Extract the (X, Y) coordinate from the center of the cell holding the provided text.  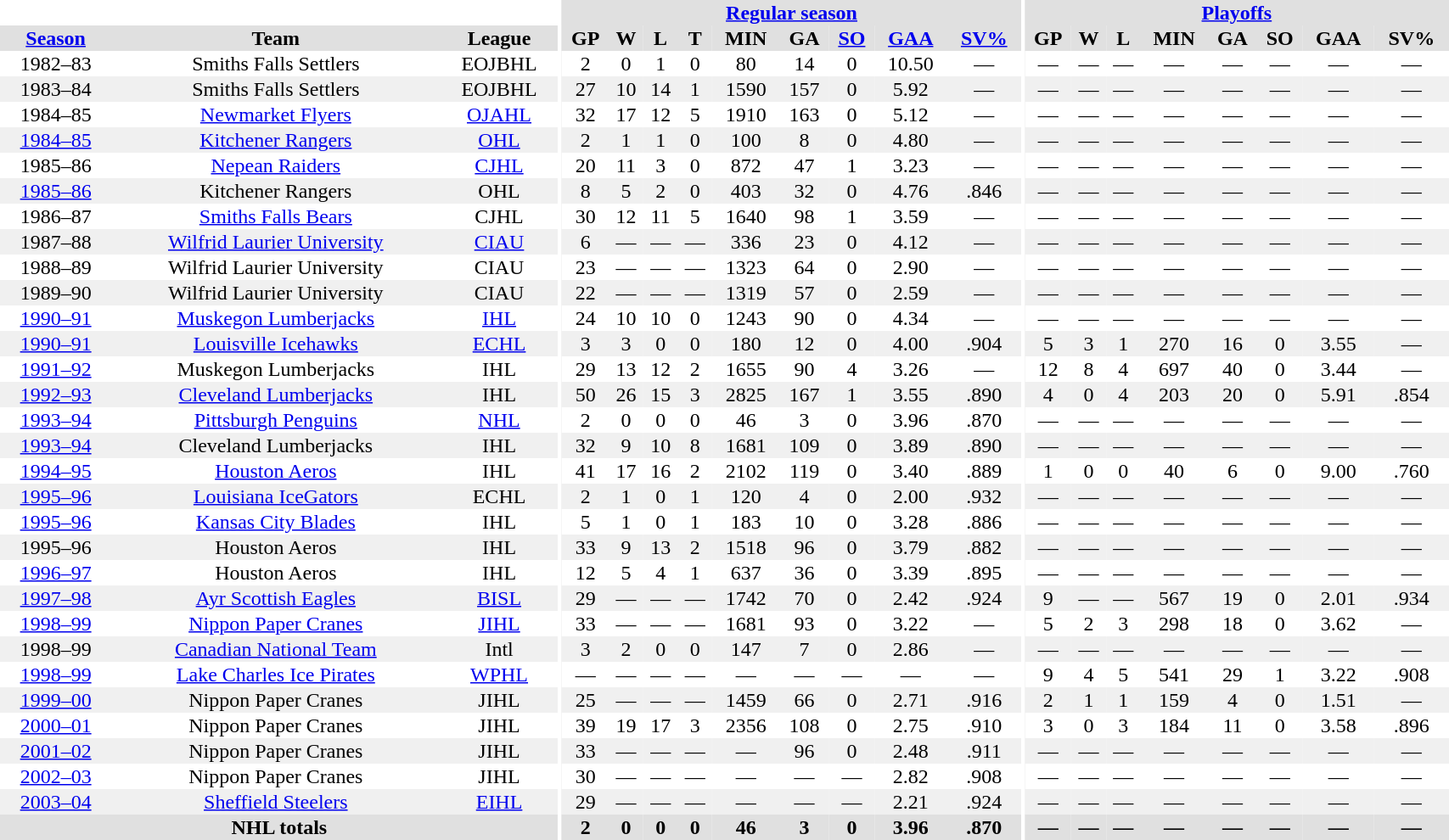
36 (805, 573)
3.58 (1338, 725)
3.26 (911, 369)
.916 (985, 700)
1.51 (1338, 700)
3.44 (1338, 369)
2001–02 (56, 751)
3.39 (911, 573)
2.00 (911, 496)
70 (805, 598)
2.59 (911, 293)
1640 (745, 216)
2000–01 (56, 725)
1982–83 (56, 64)
.932 (985, 496)
Louisville Icehawks (275, 344)
2.42 (911, 598)
27 (586, 89)
3.59 (911, 216)
NHL (499, 420)
1989–90 (56, 293)
119 (805, 471)
.895 (985, 573)
.760 (1411, 471)
Canadian National Team (275, 649)
1987–88 (56, 242)
1999–00 (56, 700)
.904 (985, 344)
109 (805, 445)
108 (805, 725)
872 (745, 165)
180 (745, 344)
1988–89 (56, 267)
2825 (745, 395)
5.12 (911, 115)
3.23 (911, 165)
183 (745, 522)
93 (805, 624)
25 (586, 700)
64 (805, 267)
184 (1175, 725)
.846 (985, 191)
1997–98 (56, 598)
Kansas City Blades (275, 522)
1910 (745, 115)
157 (805, 89)
22 (586, 293)
270 (1175, 344)
3.89 (911, 445)
7 (805, 649)
.911 (985, 751)
BISL (499, 598)
9.00 (1338, 471)
403 (745, 191)
3.79 (911, 547)
1986–87 (56, 216)
98 (805, 216)
80 (745, 64)
5.92 (911, 89)
66 (805, 700)
Louisiana IceGators (275, 496)
.854 (1411, 395)
Pittsburgh Penguins (275, 420)
1518 (745, 547)
.910 (985, 725)
2.21 (911, 802)
637 (745, 573)
OJAHL (499, 115)
298 (1175, 624)
336 (745, 242)
57 (805, 293)
2102 (745, 471)
50 (586, 395)
Playoffs (1236, 13)
League (499, 38)
39 (586, 725)
541 (1175, 675)
26 (626, 395)
.882 (985, 547)
Smiths Falls Bears (275, 216)
2.01 (1338, 598)
163 (805, 115)
Regular season (791, 13)
567 (1175, 598)
.889 (985, 471)
1992–93 (56, 395)
Ayr Scottish Eagles (275, 598)
.886 (985, 522)
1323 (745, 267)
1590 (745, 89)
1319 (745, 293)
147 (745, 649)
Nepean Raiders (275, 165)
18 (1233, 624)
3.62 (1338, 624)
4.12 (911, 242)
4.80 (911, 140)
NHL totals (279, 827)
Team (275, 38)
WPHL (499, 675)
1459 (745, 700)
T (694, 38)
3.40 (911, 471)
Intl (499, 649)
.896 (1411, 725)
4.76 (911, 191)
2.86 (911, 649)
2.48 (911, 751)
100 (745, 140)
1983–84 (56, 89)
159 (1175, 700)
120 (745, 496)
10.50 (911, 64)
3.28 (911, 522)
Newmarket Flyers (275, 115)
1996–97 (56, 573)
2356 (745, 725)
697 (1175, 369)
2002–03 (56, 776)
2.75 (911, 725)
47 (805, 165)
2.82 (911, 776)
Season (56, 38)
4.34 (911, 318)
2003–04 (56, 802)
Sheffield Steelers (275, 802)
EIHL (499, 802)
1243 (745, 318)
4.00 (911, 344)
1655 (745, 369)
1994–95 (56, 471)
24 (586, 318)
167 (805, 395)
15 (660, 395)
2.90 (911, 267)
1991–92 (56, 369)
41 (586, 471)
.934 (1411, 598)
203 (1175, 395)
5.91 (1338, 395)
2.71 (911, 700)
Lake Charles Ice Pirates (275, 675)
1742 (745, 598)
